Identify which cell holds the provided text, then report its [X, Y] central coordinate. 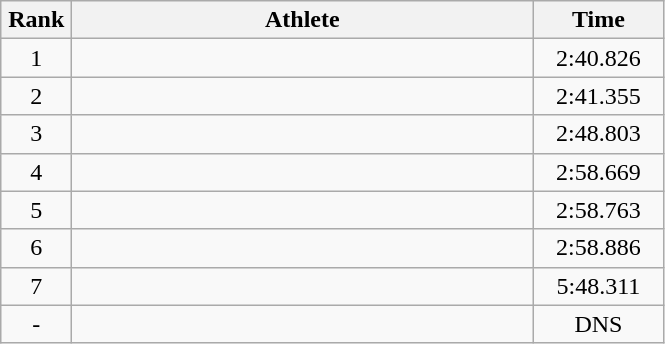
5 [36, 210]
2:41.355 [598, 96]
2:58.763 [598, 210]
DNS [598, 324]
Athlete [302, 20]
1 [36, 58]
3 [36, 134]
2 [36, 96]
7 [36, 286]
5:48.311 [598, 286]
4 [36, 172]
2:48.803 [598, 134]
2:58.886 [598, 248]
- [36, 324]
Rank [36, 20]
2:58.669 [598, 172]
2:40.826 [598, 58]
6 [36, 248]
Time [598, 20]
